Provide the (X, Y) coordinate of the cell's center where the given text is located.  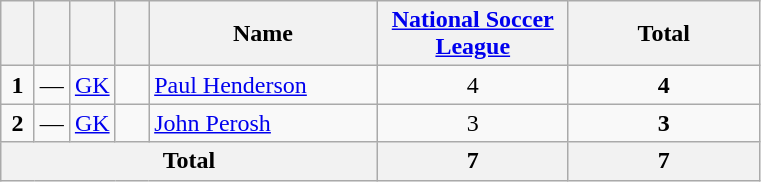
1 (18, 85)
Name (264, 34)
Paul Henderson (264, 85)
National Soccer League (472, 34)
2 (18, 123)
John Perosh (264, 123)
